Locate the cell with the specified text and output its (X, Y) center coordinate. 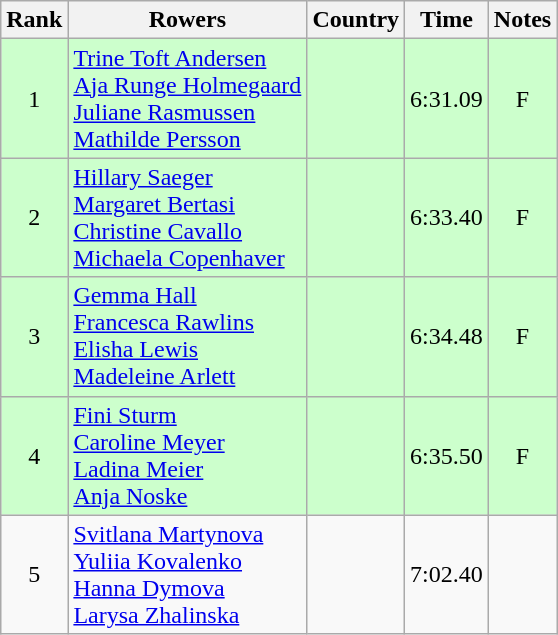
Country (356, 20)
7:02.40 (447, 574)
Hillary SaegerMargaret BertasiChristine CavalloMichaela Copenhaver (188, 218)
6:34.48 (447, 336)
1 (34, 98)
Rank (34, 20)
Trine Toft AndersenAja Runge HolmegaardJuliane RasmussenMathilde Persson (188, 98)
3 (34, 336)
2 (34, 218)
6:35.50 (447, 456)
Time (447, 20)
6:33.40 (447, 218)
4 (34, 456)
Fini SturmCaroline MeyerLadina MeierAnja Noske (188, 456)
Gemma HallFrancesca RawlinsElisha LewisMadeleine Arlett (188, 336)
Rowers (188, 20)
Svitlana MartynovaYuliia KovalenkoHanna DymovaLarysa Zhalinska (188, 574)
6:31.09 (447, 98)
5 (34, 574)
Notes (522, 20)
